Locate the cell with the specified text and output its (x, y) center coordinate. 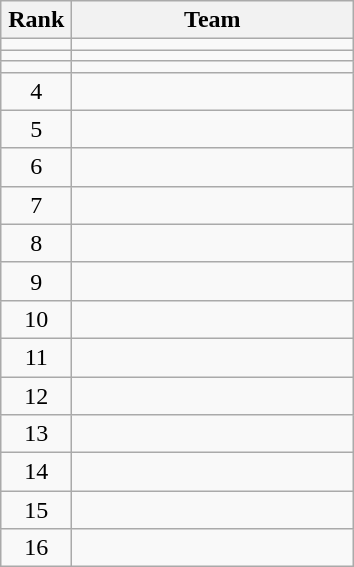
6 (36, 167)
7 (36, 205)
16 (36, 548)
15 (36, 510)
Rank (36, 20)
Team (212, 20)
5 (36, 129)
11 (36, 357)
10 (36, 319)
14 (36, 472)
9 (36, 281)
4 (36, 91)
12 (36, 395)
8 (36, 243)
13 (36, 434)
